Locate the cell with the specified text and output its (x, y) center coordinate. 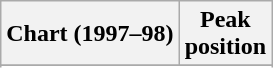
Chart (1997–98) (90, 34)
Peakposition (225, 34)
